Output the (X, Y) coordinate of the center of the cell containing the given text.  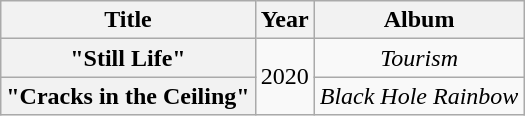
2020 (284, 77)
"Cracks in the Ceiling" (128, 96)
"Still Life" (128, 58)
Tourism (419, 58)
Album (419, 20)
Black Hole Rainbow (419, 96)
Title (128, 20)
Year (284, 20)
